Return [x, y] of the center of cell containing provided text 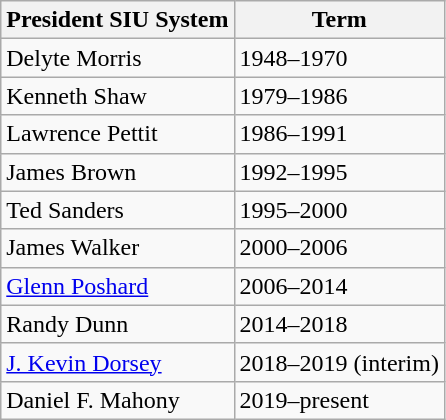
2014–2018 [339, 324]
James Walker [118, 248]
Term [339, 20]
2006–2014 [339, 286]
President SIU System [118, 20]
2018–2019 (interim) [339, 362]
2019–present [339, 400]
J. Kevin Dorsey [118, 362]
1992–1995 [339, 172]
2000–2006 [339, 248]
1995–2000 [339, 210]
1986–1991 [339, 134]
Delyte Morris [118, 58]
Lawrence Pettit [118, 134]
1948–1970 [339, 58]
Randy Dunn [118, 324]
1979–1986 [339, 96]
Daniel F. Mahony [118, 400]
Kenneth Shaw [118, 96]
Glenn Poshard [118, 286]
James Brown [118, 172]
Ted Sanders [118, 210]
